Locate the cell with the specified text and output its [X, Y] center coordinate. 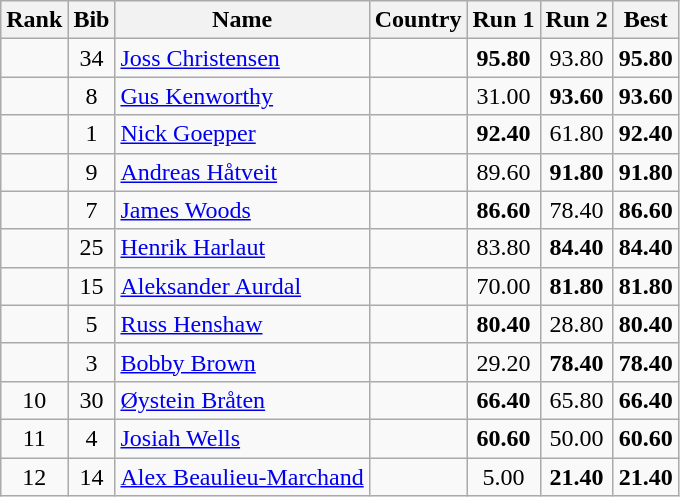
29.20 [504, 362]
Run 1 [504, 20]
Bobby Brown [242, 362]
Aleksander Aurdal [242, 286]
Bib [92, 20]
12 [34, 477]
Best [646, 20]
89.60 [504, 172]
8 [92, 96]
65.80 [576, 400]
Nick Goepper [242, 134]
14 [92, 477]
34 [92, 58]
Andreas Håtveit [242, 172]
Gus Kenworthy [242, 96]
Alex Beaulieu-Marchand [242, 477]
Run 2 [576, 20]
93.80 [576, 58]
Name [242, 20]
Henrik Harlaut [242, 248]
9 [92, 172]
70.00 [504, 286]
Øystein Bråten [242, 400]
30 [92, 400]
5.00 [504, 477]
Josiah Wells [242, 438]
Joss Christensen [242, 58]
31.00 [504, 96]
5 [92, 324]
4 [92, 438]
50.00 [576, 438]
83.80 [504, 248]
James Woods [242, 210]
Rank [34, 20]
61.80 [576, 134]
25 [92, 248]
7 [92, 210]
15 [92, 286]
10 [34, 400]
28.80 [576, 324]
Country [418, 20]
11 [34, 438]
1 [92, 134]
3 [92, 362]
Russ Henshaw [242, 324]
